Return the [x, y] coordinate for the center point of the cell that contains the specified text.  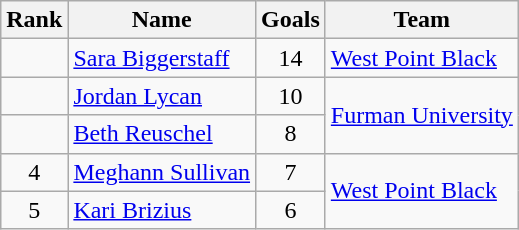
Kari Brizius [162, 210]
8 [291, 134]
Name [162, 20]
Team [422, 20]
5 [34, 210]
Jordan Lycan [162, 96]
Meghann Sullivan [162, 172]
7 [291, 172]
Sara Biggerstaff [162, 58]
Goals [291, 20]
10 [291, 96]
6 [291, 210]
14 [291, 58]
Beth Reuschel [162, 134]
Furman University [422, 115]
4 [34, 172]
Rank [34, 20]
